Locate the cell with the specified text and output its [X, Y] center coordinate. 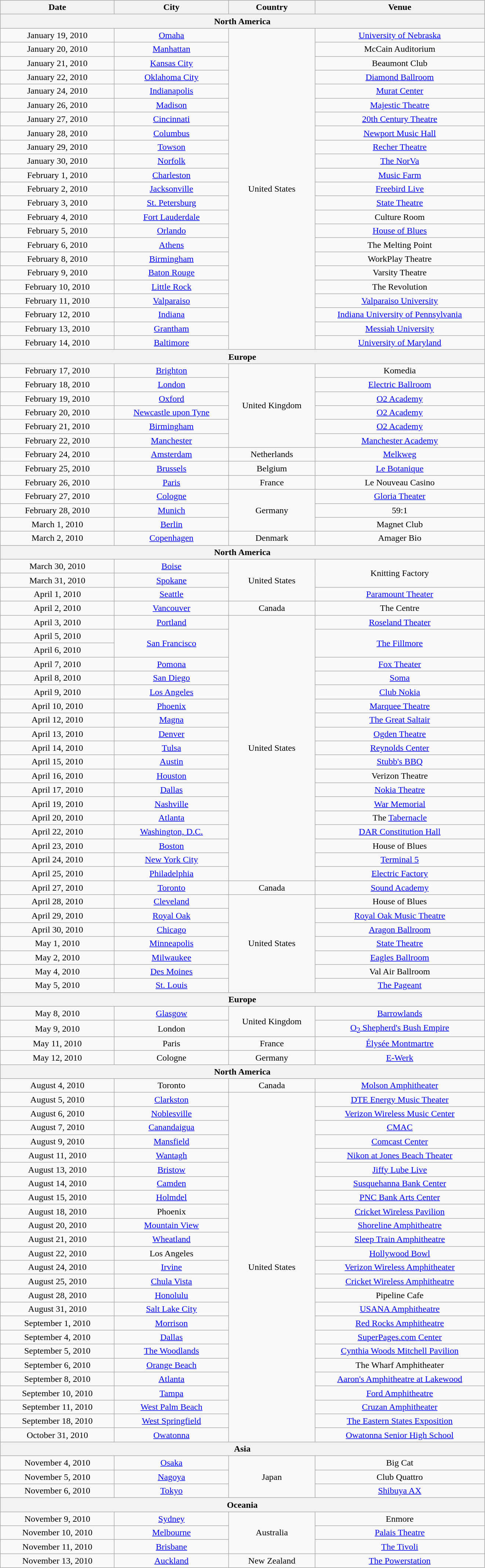
Netherlands [272, 455]
September 10, 2010 [57, 1393]
August 31, 2010 [57, 1309]
SuperPages.com Center [400, 1337]
April 25, 2010 [57, 874]
New Zealand [272, 1561]
Jacksonville [172, 189]
Mansfield [172, 1141]
Nokia Theatre [400, 790]
Majestic Theatre [400, 105]
Owatonna [172, 1435]
Boston [172, 845]
Club Quattro [400, 1477]
Munich [172, 510]
Sydney [172, 1519]
DTE Energy Music Theater [400, 1100]
Indiana University of Pennsylvania [400, 315]
War Memorial [400, 804]
Charleston [172, 175]
Stubb's BBQ [400, 762]
August 14, 2010 [57, 1183]
Glasgow [172, 1013]
February 26, 2010 [57, 482]
Osaka [172, 1463]
McCain Auditorium [400, 49]
Red Rocks Amphitheatre [400, 1323]
Brussels [172, 468]
Cleveland [172, 902]
Minneapolis [172, 944]
May 8, 2010 [57, 1013]
April 22, 2010 [57, 832]
Electric Ballroom [400, 384]
The Woodlands [172, 1351]
November 13, 2010 [57, 1561]
Morrison [172, 1323]
April 27, 2010 [57, 888]
Barrowlands [400, 1013]
Ford Amphitheatre [400, 1393]
Portland [172, 622]
Berlin [172, 524]
Auckland [172, 1561]
The NorVa [400, 161]
The Pageant [400, 985]
August 7, 2010 [57, 1127]
April 19, 2010 [57, 804]
January 29, 2010 [57, 147]
Orlando [172, 231]
Towson [172, 147]
Cricket Wireless Amphitheatre [400, 1281]
Tampa [172, 1393]
February 21, 2010 [57, 427]
April 8, 2010 [57, 678]
Amsterdam [172, 455]
February 8, 2010 [57, 259]
March 2, 2010 [57, 538]
Asia [242, 1449]
Seattle [172, 594]
April 1, 2010 [57, 594]
Mountain View [172, 1225]
April 15, 2010 [57, 762]
Fox Theater [400, 664]
February 9, 2010 [57, 273]
Australia [272, 1533]
Country [272, 7]
Club Nokia [400, 692]
Verizon Wireless Music Center [400, 1113]
January 30, 2010 [57, 161]
February 14, 2010 [57, 343]
Diamond Ballroom [400, 77]
Des Moines [172, 971]
April 30, 2010 [57, 930]
Indiana [172, 315]
Indianapolis [172, 91]
The Wharf Amphitheater [400, 1365]
February 10, 2010 [57, 287]
San Diego [172, 678]
Date [57, 7]
San Francisco [172, 643]
Hollywood Bowl [400, 1253]
February 19, 2010 [57, 398]
January 28, 2010 [57, 133]
Knitting Factory [400, 573]
Shoreline Amphitheatre [400, 1225]
Roseland Theater [400, 622]
September 1, 2010 [57, 1323]
WorkPlay Theatre [400, 259]
The Eastern States Exposition [400, 1421]
August 9, 2010 [57, 1141]
May 2, 2010 [57, 957]
Newcastle upon Tyne [172, 413]
April 2, 2010 [57, 608]
DAR Constitution Hall [400, 832]
St. Petersburg [172, 203]
Amager Bio [400, 538]
Cynthia Woods Mitchell Pavilion [400, 1351]
Copenhagen [172, 538]
Eagles Ballroom [400, 957]
August 5, 2010 [57, 1100]
Electric Factory [400, 874]
Philadelphia [172, 874]
Sound Academy [400, 888]
February 3, 2010 [57, 203]
Le Nouveau Casino [400, 482]
Salt Lake City [172, 1309]
February 13, 2010 [57, 329]
February 27, 2010 [57, 496]
The Great Saltair [400, 720]
August 11, 2010 [57, 1155]
Kansas City [172, 63]
Irvine [172, 1267]
May 11, 2010 [57, 1044]
Holmdel [172, 1197]
Venue [400, 7]
August 6, 2010 [57, 1113]
Sleep Train Amphitheatre [400, 1239]
Grantham [172, 329]
September 18, 2010 [57, 1421]
April 29, 2010 [57, 916]
Verizon Theatre [400, 776]
Denmark [272, 538]
February 28, 2010 [57, 510]
The Tabernacle [400, 818]
Noblesville [172, 1113]
May 4, 2010 [57, 971]
March 31, 2010 [57, 580]
Paramount Theater [400, 594]
Milwaukee [172, 957]
Honolulu [172, 1295]
USANA Amphitheatre [400, 1309]
E-Werk [400, 1058]
Owatonna Senior High School [400, 1435]
Cricket Wireless Pavilion [400, 1211]
Cruzan Amphitheater [400, 1407]
August 15, 2010 [57, 1197]
February 5, 2010 [57, 231]
Oceania [242, 1505]
September 4, 2010 [57, 1337]
April 16, 2010 [57, 776]
February 2, 2010 [57, 189]
April 13, 2010 [57, 734]
August 22, 2010 [57, 1253]
October 31, 2010 [57, 1435]
August 18, 2010 [57, 1211]
Chula Vista [172, 1281]
University of Nebraska [400, 35]
September 5, 2010 [57, 1351]
Vancouver [172, 608]
August 21, 2010 [57, 1239]
May 1, 2010 [57, 944]
April 7, 2010 [57, 664]
April 3, 2010 [57, 622]
Tokyo [172, 1491]
Tulsa [172, 748]
February 24, 2010 [57, 455]
Chicago [172, 930]
February 11, 2010 [57, 301]
Denver [172, 734]
February 22, 2010 [57, 441]
Gloria Theater [400, 496]
West Springfield [172, 1421]
20th Century Theatre [400, 119]
April 14, 2010 [57, 748]
Brisbane [172, 1547]
January 20, 2010 [57, 49]
November 4, 2010 [57, 1463]
April 12, 2010 [57, 720]
April 23, 2010 [57, 845]
November 11, 2010 [57, 1547]
Soma [400, 678]
Norfolk [172, 161]
April 24, 2010 [57, 860]
Cincinnati [172, 119]
Reynolds Center [400, 748]
November 6, 2010 [57, 1491]
Murat Center [400, 91]
Pomona [172, 664]
January 27, 2010 [57, 119]
Madison [172, 105]
Recher Theatre [400, 147]
Oxford [172, 398]
Palais Theatre [400, 1533]
CMAC [400, 1127]
Valparaiso [172, 301]
November 9, 2010 [57, 1519]
The Fillmore [400, 643]
Boise [172, 566]
The Revolution [400, 287]
Nashville [172, 804]
Baton Rouge [172, 273]
April 28, 2010 [57, 902]
April 5, 2010 [57, 636]
September 8, 2010 [57, 1379]
Magna [172, 720]
Jiffy Lube Live [400, 1169]
New York City [172, 860]
Melkweg [400, 455]
Bristow [172, 1169]
Columbus [172, 133]
City [172, 7]
Washington, D.C. [172, 832]
Aaron's Amphitheatre at Lakewood [400, 1379]
Culture Room [400, 217]
Le Botanique [400, 468]
Canandaigua [172, 1127]
Nikon at Jones Beach Theater [400, 1155]
The Melting Point [400, 245]
Shibuya AX [400, 1491]
Spokane [172, 580]
Manchester Academy [400, 441]
St. Louis [172, 985]
Varsity Theatre [400, 273]
Comcast Center [400, 1141]
Belgium [272, 468]
March 1, 2010 [57, 524]
Manchester [172, 441]
February 1, 2010 [57, 175]
West Palm Beach [172, 1407]
PNC Bank Arts Center [400, 1197]
Terminal 5 [400, 860]
May 12, 2010 [57, 1058]
Melbourne [172, 1533]
August 20, 2010 [57, 1225]
Clarkston [172, 1100]
February 20, 2010 [57, 413]
March 30, 2010 [57, 566]
Komedia [400, 370]
Freebird Live [400, 189]
February 4, 2010 [57, 217]
August 28, 2010 [57, 1295]
Beaumont Club [400, 63]
April 10, 2010 [57, 706]
Ogden Theatre [400, 734]
May 5, 2010 [57, 985]
April 9, 2010 [57, 692]
Royal Oak [172, 916]
January 21, 2010 [57, 63]
May 9, 2010 [57, 1028]
August 25, 2010 [57, 1281]
Susquehanna Bank Center [400, 1183]
Athens [172, 245]
Enmore [400, 1519]
Aragon Ballroom [400, 930]
January 22, 2010 [57, 77]
April 17, 2010 [57, 790]
Houston [172, 776]
November 5, 2010 [57, 1477]
59:1 [400, 510]
Camden [172, 1183]
Little Rock [172, 287]
Royal Oak Music Theatre [400, 916]
University of Maryland [400, 343]
April 6, 2010 [57, 650]
August 24, 2010 [57, 1267]
Orange Beach [172, 1365]
Élysée Montmartre [400, 1044]
Brighton [172, 370]
Manhattan [172, 49]
January 19, 2010 [57, 35]
Fort Lauderdale [172, 217]
Wantagh [172, 1155]
November 10, 2010 [57, 1533]
Molson Amphitheater [400, 1086]
Newport Music Hall [400, 133]
Valparaiso University [400, 301]
O2 Shepherd's Bush Empire [400, 1028]
February 17, 2010 [57, 370]
September 11, 2010 [57, 1407]
Val Air Ballroom [400, 971]
The Centre [400, 608]
Japan [272, 1477]
Nagoya [172, 1477]
February 18, 2010 [57, 384]
Austin [172, 762]
August 13, 2010 [57, 1169]
Marquee Theatre [400, 706]
January 26, 2010 [57, 105]
Baltimore [172, 343]
April 20, 2010 [57, 818]
September 6, 2010 [57, 1365]
January 24, 2010 [57, 91]
Messiah University [400, 329]
Verizon Wireless Amphitheater [400, 1267]
The Tivoli [400, 1547]
August 4, 2010 [57, 1086]
The Powerstation [400, 1561]
Omaha [172, 35]
February 6, 2010 [57, 245]
Pipeline Cafe [400, 1295]
Wheatland [172, 1239]
February 12, 2010 [57, 315]
Magnet Club [400, 524]
Music Farm [400, 175]
Oklahoma City [172, 77]
February 25, 2010 [57, 468]
Big Cat [400, 1463]
